Output the (x, y) coordinate of the center of the cell containing the given text.  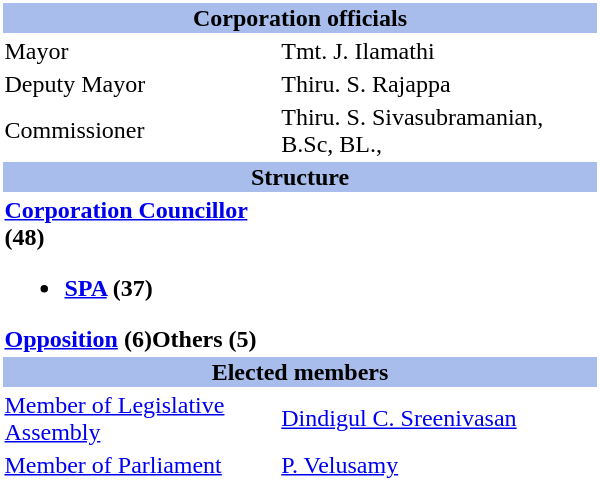
Member of Legislative Assembly (140, 418)
Elected members (300, 372)
Thiru. S. Sivasubramanian, B.Sc, BL., (438, 130)
Dindigul C. Sreenivasan (438, 418)
Commissioner (140, 130)
Structure (300, 177)
Tmt. J. Ilamathi (438, 51)
P. Velusamy (438, 465)
Corporation Councillor (48)SPA (37)Opposition (6)Others (5) (140, 274)
Thiru. S. Rajappa (438, 84)
Mayor (140, 51)
Member of Parliament (140, 465)
Deputy Mayor (140, 84)
Corporation officials (300, 18)
